Output the [x, y] coordinate of the center of the cell containing the given text.  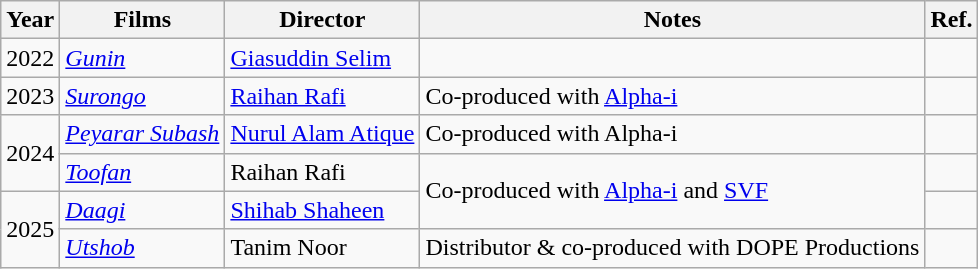
Peyarar Subash [142, 134]
Tanim Noor [322, 248]
Notes [672, 20]
Giasuddin Selim [322, 58]
2024 [30, 153]
2022 [30, 58]
Daagi [142, 210]
Co-produced with Alpha-i and SVF [672, 191]
Shihab Shaheen [322, 210]
Surongo [142, 96]
2025 [30, 229]
Films [142, 20]
Director [322, 20]
Nurul Alam Atique [322, 134]
Utshob [142, 248]
Year [30, 20]
Ref. [952, 20]
Distributor & co-produced with DOPE Productions [672, 248]
Toofan [142, 172]
Gunin [142, 58]
2023 [30, 96]
